Return the [X, Y] coordinate for the center point of the cell that contains the specified text.  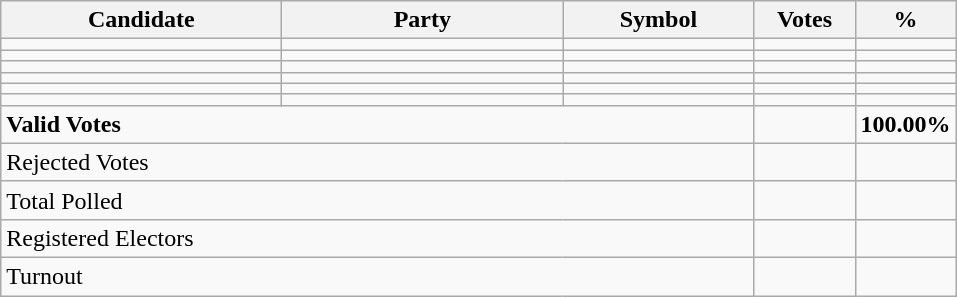
Total Polled [378, 200]
% [906, 20]
Party [422, 20]
Symbol [658, 20]
Candidate [142, 20]
Registered Electors [378, 238]
Votes [804, 20]
Turnout [378, 276]
Valid Votes [378, 124]
Rejected Votes [378, 162]
100.00% [906, 124]
